For the text-containing cell, return its midpoint in [x, y] coordinate format. 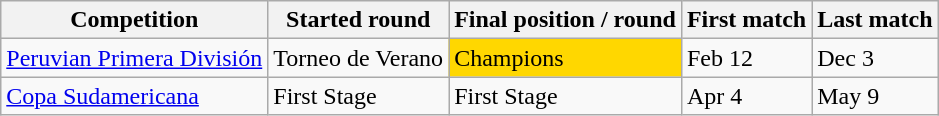
Dec 3 [875, 58]
Final position / round [566, 20]
Apr 4 [746, 96]
Competition [134, 20]
Started round [358, 20]
Peruvian Primera División [134, 58]
Torneo de Verano [358, 58]
Copa Sudamericana [134, 96]
May 9 [875, 96]
Feb 12 [746, 58]
Champions [566, 58]
First match [746, 20]
Last match [875, 20]
